Capture the cell that displays the provided text and extract its (x, y) central coordinate. 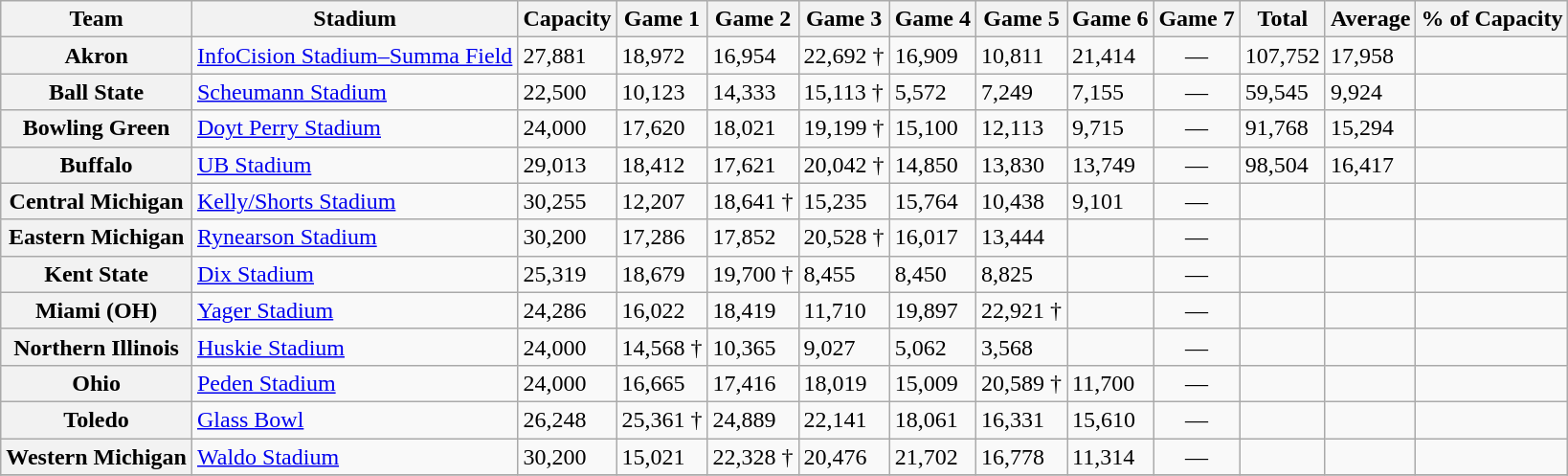
Peden Stadium (354, 383)
17,620 (662, 128)
Central Michigan (97, 201)
16,665 (662, 383)
Ball State (97, 92)
18,061 (932, 419)
15,113 † (844, 92)
15,610 (1110, 419)
12,207 (662, 201)
16,909 (932, 56)
Capacity (567, 19)
Kelly/Shorts Stadium (354, 201)
Dix Stadium (354, 274)
10,438 (1020, 201)
Miami (OH) (97, 310)
5,572 (932, 92)
7,249 (1020, 92)
15,764 (932, 201)
15,294 (1371, 128)
27,881 (567, 56)
24,889 (752, 419)
98,504 (1283, 165)
16,778 (1020, 457)
10,123 (662, 92)
15,100 (932, 128)
22,692 † (844, 56)
10,811 (1020, 56)
13,830 (1020, 165)
20,042 † (844, 165)
Average (1371, 19)
19,897 (932, 310)
13,749 (1110, 165)
Buffalo (97, 165)
Huskie Stadium (354, 347)
18,679 (662, 274)
Glass Bowl (354, 419)
7,155 (1110, 92)
18,021 (752, 128)
29,013 (567, 165)
24,286 (567, 310)
Doyt Perry Stadium (354, 128)
20,589 † (1020, 383)
16,954 (752, 56)
22,328 † (752, 457)
10,365 (752, 347)
21,702 (932, 457)
22,500 (567, 92)
9,027 (844, 347)
15,021 (662, 457)
Scheumann Stadium (354, 92)
14,850 (932, 165)
Akron (97, 56)
Game 2 (752, 19)
17,852 (752, 238)
Game 5 (1020, 19)
19,700 † (752, 274)
30,255 (567, 201)
Team (97, 19)
9,101 (1110, 201)
18,412 (662, 165)
12,113 (1020, 128)
14,333 (752, 92)
15,235 (844, 201)
16,022 (662, 310)
16,331 (1020, 419)
Game 1 (662, 19)
18,972 (662, 56)
Game 3 (844, 19)
20,476 (844, 457)
Eastern Michigan (97, 238)
59,545 (1283, 92)
Toledo (97, 419)
8,455 (844, 274)
11,700 (1110, 383)
9,715 (1110, 128)
Bowling Green (97, 128)
Game 6 (1110, 19)
17,416 (752, 383)
Game 7 (1197, 19)
22,921 † (1020, 310)
11,314 (1110, 457)
21,414 (1110, 56)
InfoCision Stadium–Summa Field (354, 56)
14,568 † (662, 347)
Waldo Stadium (354, 457)
9,924 (1371, 92)
Ohio (97, 383)
91,768 (1283, 128)
19,199 † (844, 128)
3,568 (1020, 347)
Game 4 (932, 19)
17,621 (752, 165)
5,062 (932, 347)
17,958 (1371, 56)
11,710 (844, 310)
8,450 (932, 274)
Western Michigan (97, 457)
Total (1283, 19)
20,528 † (844, 238)
18,019 (844, 383)
15,009 (932, 383)
25,361 † (662, 419)
UB Stadium (354, 165)
17,286 (662, 238)
Northern Illinois (97, 347)
% of Capacity (1491, 19)
16,417 (1371, 165)
26,248 (567, 419)
25,319 (567, 274)
18,641 † (752, 201)
18,419 (752, 310)
8,825 (1020, 274)
Yager Stadium (354, 310)
Stadium (354, 19)
Kent State (97, 274)
Rynearson Stadium (354, 238)
16,017 (932, 238)
13,444 (1020, 238)
22,141 (844, 419)
107,752 (1283, 56)
